Extract the [X, Y] coordinate from the center of the cell holding the provided text.  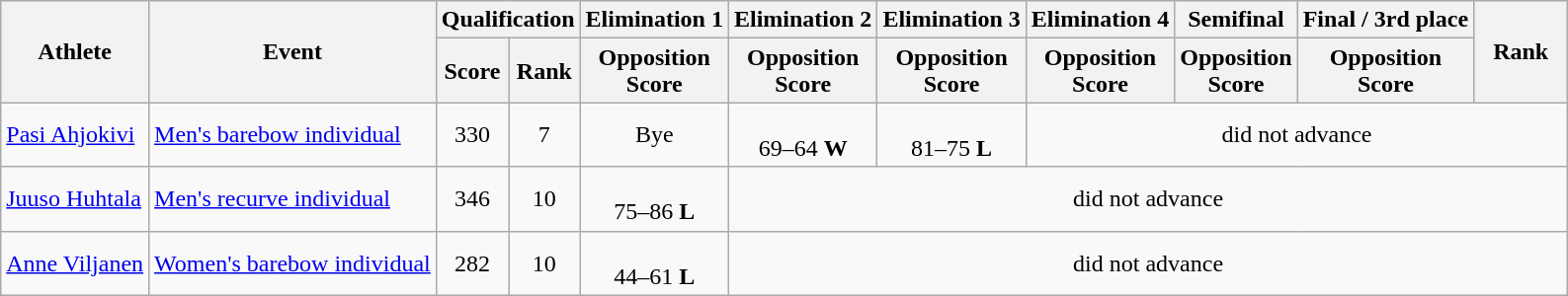
330 [472, 134]
Men's recurve individual [292, 199]
Final / 3rd place [1385, 20]
Pasi Ahjokivi [75, 134]
Elimination 3 [951, 20]
Women's barebow individual [292, 262]
Elimination 4 [1100, 20]
Juuso Huhtala [75, 199]
Semifinal [1236, 20]
Men's barebow individual [292, 134]
69–64 W [802, 134]
75–86 L [654, 199]
Qualification [508, 20]
Athlete [75, 51]
81–75 L [951, 134]
Elimination 2 [802, 20]
7 [544, 134]
346 [472, 199]
44–61 L [654, 262]
Score [472, 71]
Anne Viljanen [75, 262]
Elimination 1 [654, 20]
282 [472, 262]
Event [292, 51]
Bye [654, 134]
